Determine the (x, y) coordinate at the center of the cell enclosing the given text.  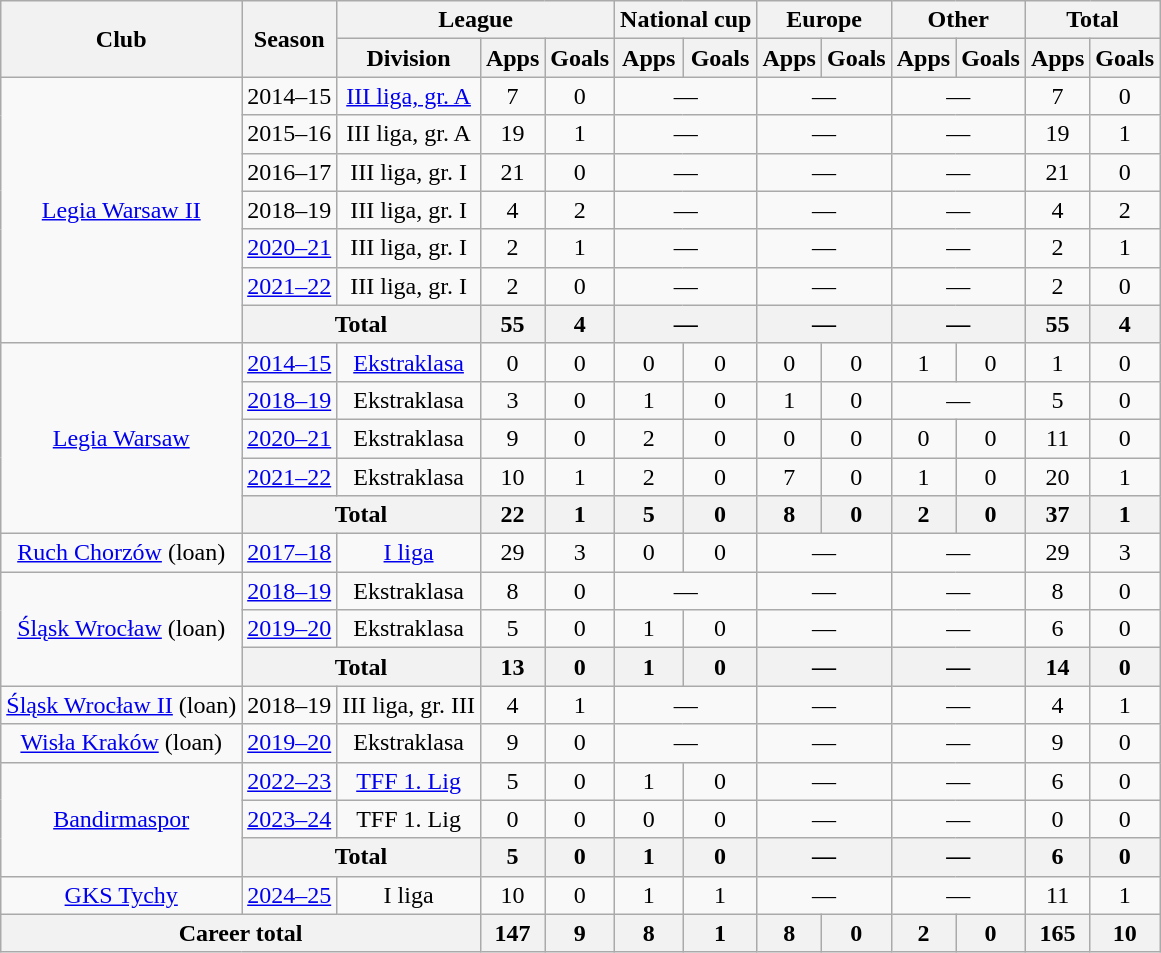
165 (1057, 933)
2016–17 (290, 172)
Career total (241, 933)
Śląsk Wrocław (loan) (122, 629)
National cup (686, 20)
14 (1057, 667)
Śląsk Wrocław II (loan) (122, 705)
Club (122, 39)
Legia Warsaw (122, 438)
Europe (824, 20)
Legia Warsaw II (122, 210)
III liga, gr. III (409, 705)
37 (1057, 515)
147 (512, 933)
League (476, 20)
20 (1057, 477)
Ruch Chorzów (loan) (122, 553)
22 (512, 515)
GKS Tychy (122, 895)
Division (409, 58)
2022–23 (290, 781)
Other (958, 20)
Bandirmaspor (122, 819)
2015–16 (290, 134)
13 (512, 667)
Season (290, 39)
2024–25 (290, 895)
2023–24 (290, 819)
Wisła Kraków (loan) (122, 743)
2017–18 (290, 553)
